Scan for the cell matching the given text and deliver its (X, Y) coordinate at center. 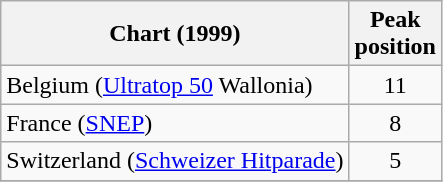
8 (395, 123)
5 (395, 161)
Peakposition (395, 34)
Switzerland (Schweizer Hitparade) (175, 161)
Chart (1999) (175, 34)
Belgium (Ultratop 50 Wallonia) (175, 85)
11 (395, 85)
France (SNEP) (175, 123)
